Output the (X, Y) coordinate of the center of the cell containing the given text.  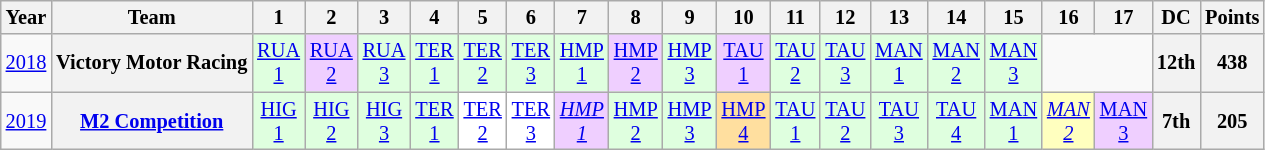
HIG2 (332, 121)
17 (1124, 17)
11 (795, 17)
205 (1232, 121)
7 (582, 17)
5 (483, 17)
2018 (26, 63)
13 (898, 17)
3 (384, 17)
438 (1232, 63)
12 (845, 17)
8 (636, 17)
2019 (26, 121)
6 (531, 17)
16 (1068, 17)
HIG1 (278, 121)
RUA3 (384, 63)
RUA1 (278, 63)
12th (1176, 63)
Points (1232, 17)
9 (690, 17)
15 (1014, 17)
HMP4 (744, 121)
HIG3 (384, 121)
TAU4 (956, 121)
Team (152, 17)
7th (1176, 121)
RUA2 (332, 63)
10 (744, 17)
2 (332, 17)
M2 Competition (152, 121)
4 (434, 17)
Year (26, 17)
1 (278, 17)
Victory Motor Racing (152, 63)
14 (956, 17)
DC (1176, 17)
